Scan for the cell matching the given text and deliver its [x, y] coordinate at center. 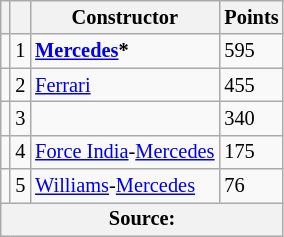
Constructor [124, 17]
Source: [142, 219]
595 [251, 51]
175 [251, 152]
Mercedes* [124, 51]
1 [20, 51]
4 [20, 152]
455 [251, 85]
340 [251, 118]
3 [20, 118]
5 [20, 186]
Points [251, 17]
Ferrari [124, 85]
2 [20, 85]
Williams-Mercedes [124, 186]
76 [251, 186]
Force India-Mercedes [124, 152]
